Output the [x, y] coordinate of the center of the cell containing the given text.  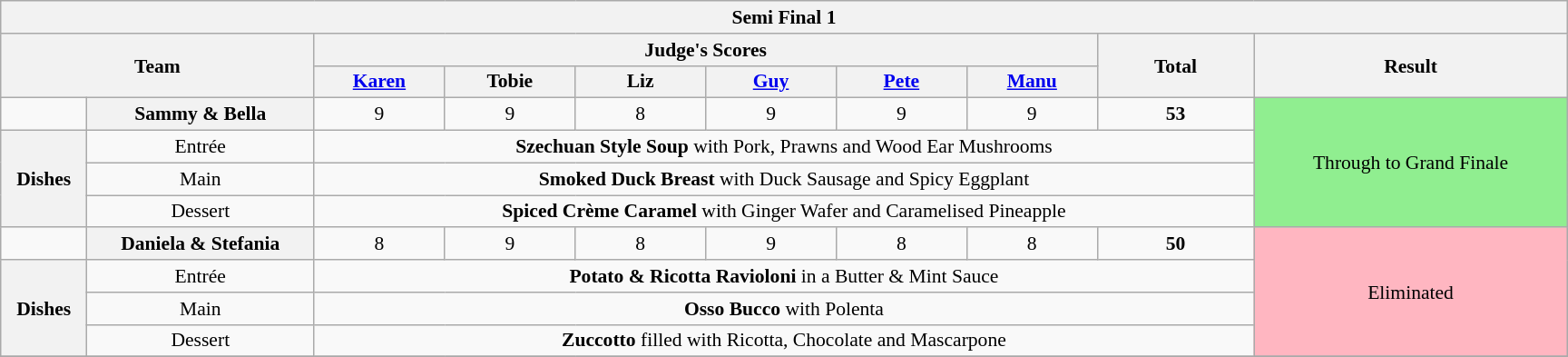
Sammy & Bella [201, 114]
53 [1176, 114]
Semi Final 1 [784, 17]
Pete [901, 82]
Potato & Ricotta Ravioloni in a Butter & Mint Sauce [784, 276]
Smoked Duck Breast with Duck Sausage and Spicy Eggplant [784, 179]
Tobie [510, 82]
Total [1176, 65]
Daniela & Stefania [201, 244]
Team [158, 65]
Judge's Scores [706, 50]
Through to Grand Finale [1410, 163]
Guy [771, 82]
Liz [641, 82]
Spiced Crème Caramel with Ginger Wafer and Caramelised Pineapple [784, 212]
Result [1410, 65]
Karen [379, 82]
50 [1176, 244]
Zuccotto filled with Ricotta, Chocolate and Mascarpone [784, 341]
Osso Bucco with Polenta [784, 309]
Eliminated [1410, 293]
Manu [1032, 82]
Szechuan Style Soup with Pork, Prawns and Wood Ear Mushrooms [784, 147]
